Capture the cell that displays the provided text and extract its (x, y) central coordinate. 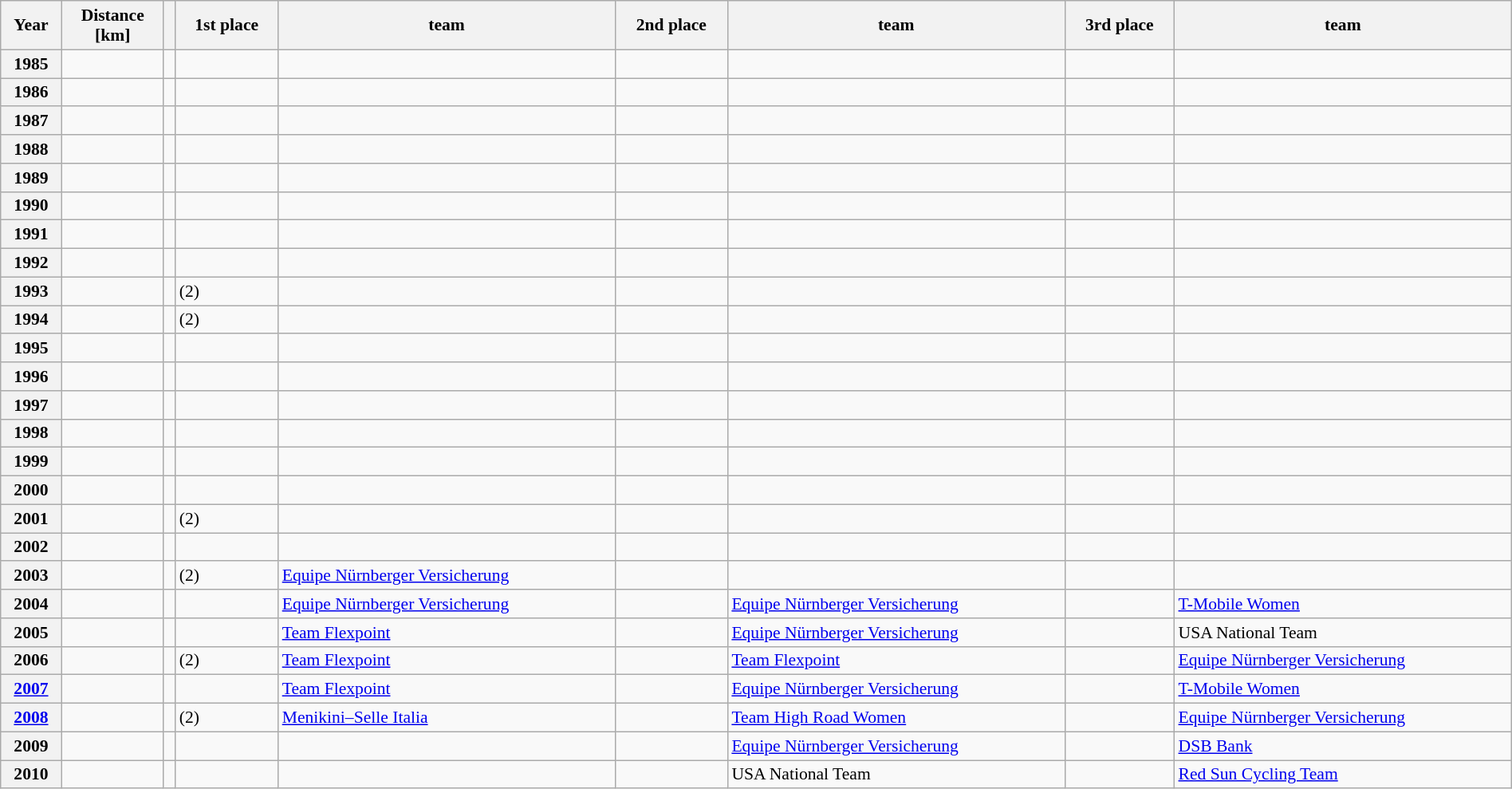
1989 (31, 178)
1993 (31, 291)
1986 (31, 93)
Red Sun Cycling Team (1343, 775)
2004 (31, 604)
1985 (31, 64)
2006 (31, 661)
2000 (31, 491)
DSB Bank (1343, 746)
2002 (31, 547)
Menikini–Selle Italia (447, 718)
1991 (31, 235)
1997 (31, 405)
3rd place (1120, 26)
1994 (31, 320)
Team High Road Women (896, 718)
1998 (31, 433)
2005 (31, 633)
1995 (31, 349)
2008 (31, 718)
1999 (31, 462)
Year (31, 26)
1st place (226, 26)
2nd place (671, 26)
1987 (31, 121)
2009 (31, 746)
1996 (31, 377)
1988 (31, 149)
2003 (31, 576)
1992 (31, 263)
2001 (31, 519)
2010 (31, 775)
Distance[km] (112, 26)
1990 (31, 206)
2007 (31, 689)
